Return the (x, y) coordinate for the center point of the cell that contains the specified text.  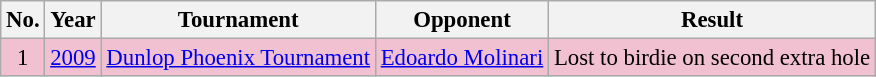
Opponent (462, 20)
Dunlop Phoenix Tournament (238, 58)
Lost to birdie on second extra hole (712, 58)
Year (73, 20)
1 (23, 58)
Result (712, 20)
2009 (73, 58)
Edoardo Molinari (462, 58)
No. (23, 20)
Tournament (238, 20)
